Return the [X, Y] coordinate for the center point of the cell that contains the specified text.  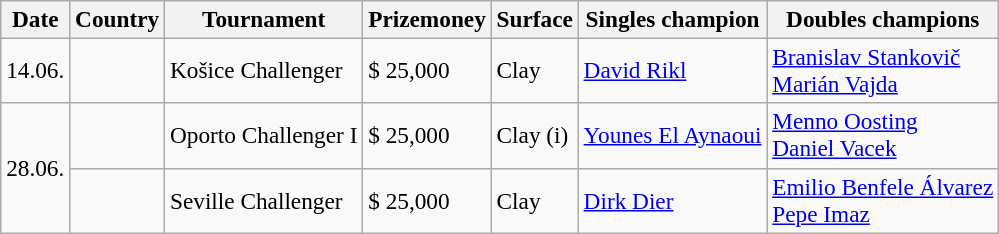
14.06. [36, 70]
Date [36, 19]
Younes El Aynaoui [672, 136]
28.06. [36, 168]
Singles champion [672, 19]
Dirk Dier [672, 200]
Oporto Challenger I [264, 136]
Seville Challenger [264, 200]
Košice Challenger [264, 70]
Country [118, 19]
Clay (i) [534, 136]
David Rikl [672, 70]
Menno Oosting Daniel Vacek [883, 136]
Doubles champions [883, 19]
Tournament [264, 19]
Emilio Benfele Álvarez Pepe Imaz [883, 200]
Surface [534, 19]
Prizemoney [427, 19]
Branislav Stankovič Marián Vajda [883, 70]
